Pinpoint the cell where the given text exists, returning its (X, Y) midpoint coordinate. 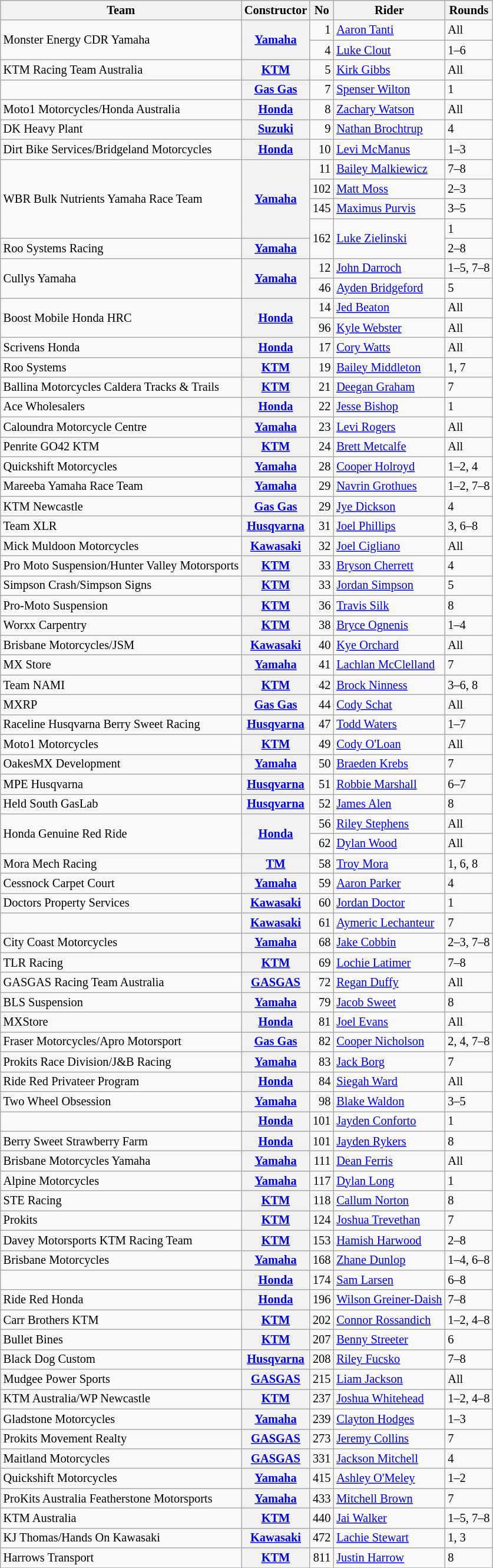
Liam Jackson (389, 1379)
61 (322, 923)
Cory Watts (389, 347)
TM (276, 864)
Aymeric Lechanteur (389, 923)
Dylan Long (389, 1181)
MXRP (121, 704)
Navrin Grothues (389, 486)
Pro-Moto Suspension (121, 605)
Bullet Bines (121, 1339)
Troy Mora (389, 864)
Lachie Stewart (389, 1538)
Prokits (121, 1220)
Brisbane Motorcycles/JSM (121, 645)
1–2 (469, 1478)
52 (322, 804)
208 (322, 1359)
118 (322, 1201)
2–3, 7–8 (469, 943)
Moto1 Motorcycles/Honda Australia (121, 110)
49 (322, 745)
WBR Bulk Nutrients Yamaha Race Team (121, 199)
Riley Stephens (389, 823)
168 (322, 1260)
James Alen (389, 804)
Mudgee Power Sports (121, 1379)
42 (322, 685)
Joel Cigliano (389, 546)
Zachary Watson (389, 110)
KTM Newcastle (121, 506)
3–6, 8 (469, 685)
Kyle Webster (389, 328)
Pro Moto Suspension/Hunter Valley Motorsports (121, 566)
Brett Metcalfe (389, 447)
KTM Australia (121, 1518)
162 (322, 238)
Levi Rogers (389, 427)
Joshua Whitehead (389, 1399)
1–6 (469, 50)
Connor Rossandich (389, 1320)
Honda Genuine Red Ride (121, 834)
City Coast Motorcycles (121, 943)
1–4 (469, 625)
62 (322, 844)
Regan Duffy (389, 983)
Roo Systems Racing (121, 248)
117 (322, 1181)
MXStore (121, 1022)
Prokits Race Division/J&B Racing (121, 1062)
Spenser Wilton (389, 90)
196 (322, 1300)
Roo Systems (121, 367)
59 (322, 883)
472 (322, 1538)
Black Dog Custom (121, 1359)
Moto1 Motorcycles (121, 745)
83 (322, 1062)
36 (322, 605)
Clayton Hodges (389, 1419)
Cody O'Loan (389, 745)
Ride Red Honda (121, 1300)
21 (322, 387)
Doctors Property Services (121, 903)
Jake Cobbin (389, 943)
Jeremy Collins (389, 1439)
72 (322, 983)
58 (322, 864)
24 (322, 447)
Aaron Parker (389, 883)
MPE Husqvarna (121, 784)
Jack Borg (389, 1062)
Fraser Motorcycles/Apro Motorsport (121, 1042)
Joel Evans (389, 1022)
6–8 (469, 1280)
Mora Mech Racing (121, 864)
Held South GasLab (121, 804)
Jayden Conforto (389, 1121)
Maitland Motorcycles (121, 1458)
Riley Fucsko (389, 1359)
TLR Racing (121, 963)
Cullys Yamaha (121, 278)
11 (322, 169)
Dean Ferris (389, 1161)
Worxx Carpentry (121, 625)
38 (322, 625)
Team XLR (121, 526)
Kirk Gibbs (389, 70)
Jai Walker (389, 1518)
12 (322, 268)
28 (322, 466)
Cody Schat (389, 704)
KJ Thomas/Hands On Kawasaki (121, 1538)
Hamish Harwood (389, 1240)
Raceline Husqvarna Berry Sweet Racing (121, 724)
Blake Waldon (389, 1101)
No (322, 10)
Joshua Trevethan (389, 1220)
102 (322, 189)
Joel Phillips (389, 526)
Constructor (276, 10)
Mick Muldoon Motorcycles (121, 546)
Bryson Cherrett (389, 566)
Ashley O'Meley (389, 1478)
Levi McManus (389, 149)
111 (322, 1161)
Bryce Ognenis (389, 625)
Mareeba Yamaha Race Team (121, 486)
Scrivens Honda (121, 347)
Lachlan McClelland (389, 665)
47 (322, 724)
1–7 (469, 724)
Mitchell Brown (389, 1498)
124 (322, 1220)
Braeden Krebs (389, 764)
BLS Suspension (121, 1002)
Cooper Holroyd (389, 466)
Caloundra Motorcycle Centre (121, 427)
Bailey Malkiewicz (389, 169)
1–2, 7–8 (469, 486)
17 (322, 347)
415 (322, 1478)
331 (322, 1458)
Siegah Ward (389, 1082)
Alpine Motorcycles (121, 1181)
207 (322, 1339)
Deegan Graham (389, 387)
Cooper Nicholson (389, 1042)
31 (322, 526)
2, 4, 7–8 (469, 1042)
Jordan Doctor (389, 903)
56 (322, 823)
153 (322, 1240)
1–2, 4 (469, 466)
60 (322, 903)
145 (322, 209)
Prokits Movement Realty (121, 1439)
50 (322, 764)
10 (322, 149)
237 (322, 1399)
1, 6, 8 (469, 864)
ProKits Australia Featherstone Motorsports (121, 1498)
14 (322, 308)
Berry Sweet Strawberry Farm (121, 1141)
Aaron Tanti (389, 30)
98 (322, 1101)
Team (121, 10)
82 (322, 1042)
Davey Motorsports KTM Racing Team (121, 1240)
1, 3 (469, 1538)
Ayden Bridgeford (389, 288)
174 (322, 1280)
Sam Larsen (389, 1280)
Matt Moss (389, 189)
Jed Beaton (389, 308)
Harrows Transport (121, 1558)
811 (322, 1558)
Brock Ninness (389, 685)
Kye Orchard (389, 645)
Boost Mobile Honda HRC (121, 317)
96 (322, 328)
239 (322, 1419)
Penrite GO42 KTM (121, 447)
Jordan Simpson (389, 585)
6 (469, 1339)
OakesMX Development (121, 764)
Callum Norton (389, 1201)
Ace Wholesalers (121, 407)
Nathan Brochtrup (389, 129)
1, 7 (469, 367)
Ballina Motorcycles Caldera Tracks & Trails (121, 387)
6–7 (469, 784)
Dylan Wood (389, 844)
273 (322, 1439)
23 (322, 427)
433 (322, 1498)
Maximus Purvis (389, 209)
Simpson Crash/Simpson Signs (121, 585)
Suzuki (276, 129)
2–3 (469, 189)
Ride Red Privateer Program (121, 1082)
22 (322, 407)
Jye Dickson (389, 506)
202 (322, 1320)
Travis Silk (389, 605)
Brisbane Motorcycles (121, 1260)
51 (322, 784)
Benny Streeter (389, 1339)
9 (322, 129)
Jayden Rykers (389, 1141)
John Darroch (389, 268)
MX Store (121, 665)
Jacob Sweet (389, 1002)
Monster Energy CDR Yamaha (121, 40)
46 (322, 288)
DK Heavy Plant (121, 129)
41 (322, 665)
Two Wheel Obsession (121, 1101)
44 (322, 704)
Bailey Middleton (389, 367)
Jackson Mitchell (389, 1458)
Justin Harrow (389, 1558)
69 (322, 963)
68 (322, 943)
Gladstone Motorcycles (121, 1419)
Cessnock Carpet Court (121, 883)
84 (322, 1082)
79 (322, 1002)
32 (322, 546)
KTM Australia/WP Newcastle (121, 1399)
STE Racing (121, 1201)
Wilson Greiner-Daish (389, 1300)
Carr Brothers KTM (121, 1320)
Jesse Bishop (389, 407)
Dirt Bike Services/Bridgeland Motorcycles (121, 149)
GASGAS Racing Team Australia (121, 983)
Luke Clout (389, 50)
40 (322, 645)
Todd Waters (389, 724)
3, 6–8 (469, 526)
Lochie Latimer (389, 963)
Robbie Marshall (389, 784)
KTM Racing Team Australia (121, 70)
Brisbane Motorcycles Yamaha (121, 1161)
1–4, 6–8 (469, 1260)
215 (322, 1379)
19 (322, 367)
440 (322, 1518)
Zhane Dunlop (389, 1260)
Team NAMI (121, 685)
Rounds (469, 10)
Luke Zielinski (389, 238)
Rider (389, 10)
81 (322, 1022)
